Scan for the cell matching the given text and deliver its (x, y) coordinate at center. 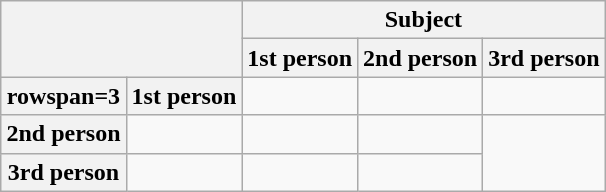
Subject (424, 20)
rowspan=3 (64, 96)
